Find where the given text appears and provide that cell's center as [X, Y] coordinate. 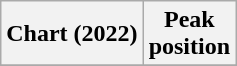
Peakposition [189, 34]
Chart (2022) [72, 34]
